Provide the (X, Y) coordinate of the cell's center where the given text is located.  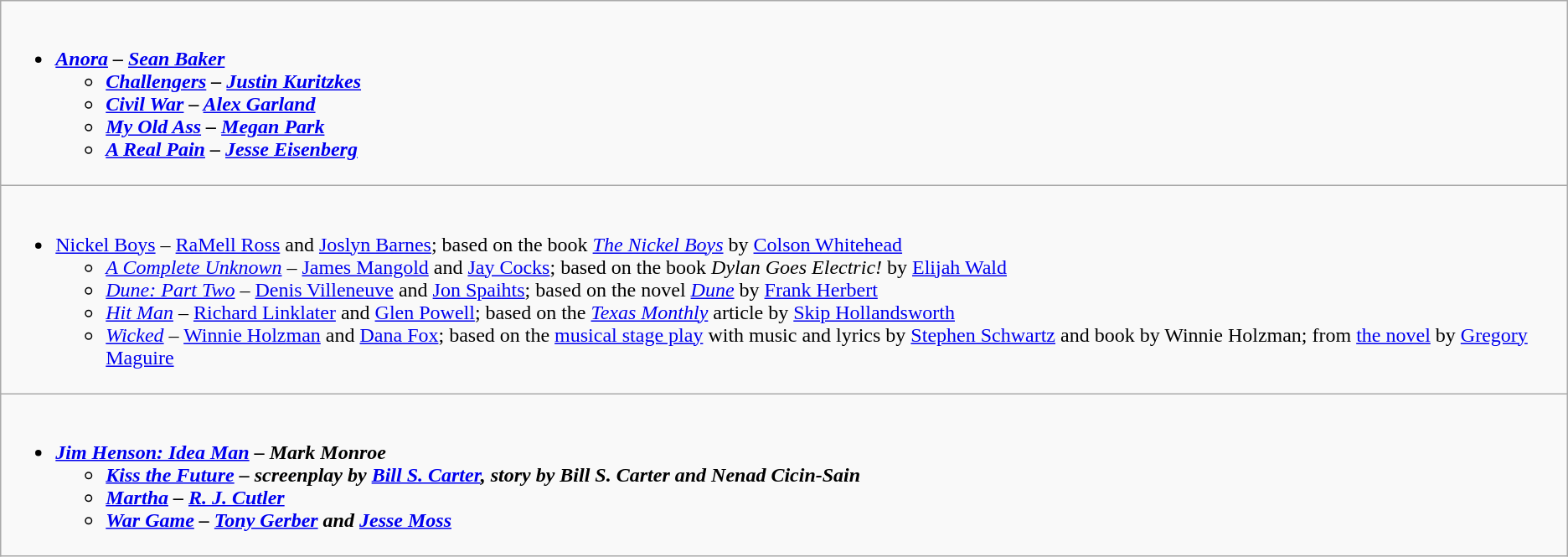
Anora – Sean BakerChallengers – Justin KuritzkesCivil War – Alex GarlandMy Old Ass – Megan ParkA Real Pain – Jesse Eisenberg (784, 94)
